Return [X, Y] of the center of cell containing provided text 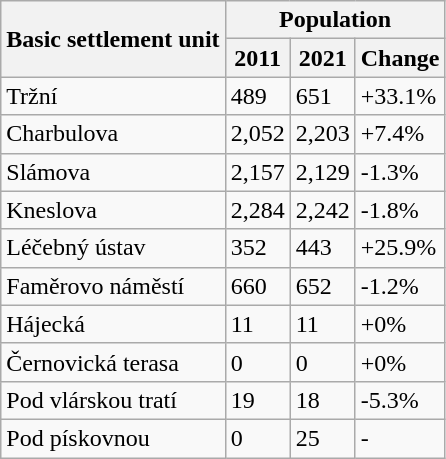
2,157 [258, 172]
25 [322, 438]
651 [322, 96]
Léčebný ústav [113, 248]
-1.2% [400, 286]
2,203 [322, 134]
-1.3% [400, 172]
652 [322, 286]
-5.3% [400, 400]
2,284 [258, 210]
2021 [322, 58]
Charbulova [113, 134]
Population [335, 20]
Kneslova [113, 210]
Faměrovo náměstí [113, 286]
660 [258, 286]
Slámova [113, 172]
Černovická terasa [113, 362]
Basic settlement unit [113, 39]
- [400, 438]
Hájecká [113, 324]
2,052 [258, 134]
-1.8% [400, 210]
352 [258, 248]
19 [258, 400]
443 [322, 248]
2,242 [322, 210]
+7.4% [400, 134]
489 [258, 96]
2011 [258, 58]
Tržní [113, 96]
+33.1% [400, 96]
+25.9% [400, 248]
Change [400, 58]
18 [322, 400]
2,129 [322, 172]
Pod pískovnou [113, 438]
Pod vlárskou tratí [113, 400]
